Pinpoint the cell where the given text exists, returning its [X, Y] midpoint coordinate. 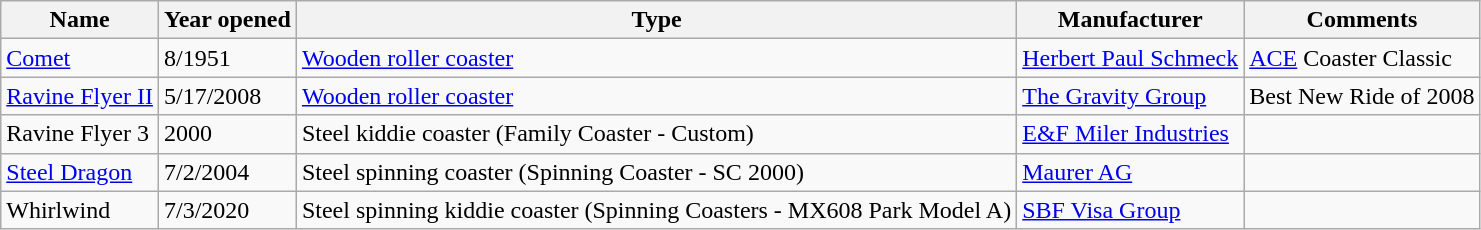
2000 [227, 134]
Steel spinning coaster (Spinning Coaster - SC 2000) [656, 172]
Steel Dragon [80, 172]
Best New Ride of 2008 [1362, 96]
ACE Coaster Classic [1362, 58]
SBF Visa Group [1130, 210]
5/17/2008 [227, 96]
Manufacturer [1130, 20]
Comet [80, 58]
Name [80, 20]
Type [656, 20]
Ravine Flyer 3 [80, 134]
Maurer AG [1130, 172]
8/1951 [227, 58]
Steel kiddie coaster (Family Coaster - Custom) [656, 134]
Whirlwind [80, 210]
Comments [1362, 20]
Year opened [227, 20]
7/2/2004 [227, 172]
Steel spinning kiddie coaster (Spinning Coasters - MX608 Park Model A) [656, 210]
Ravine Flyer II [80, 96]
The Gravity Group [1130, 96]
Herbert Paul Schmeck [1130, 58]
E&F Miler Industries [1130, 134]
7/3/2020 [227, 210]
